Return [X, Y] of the center of cell containing provided text 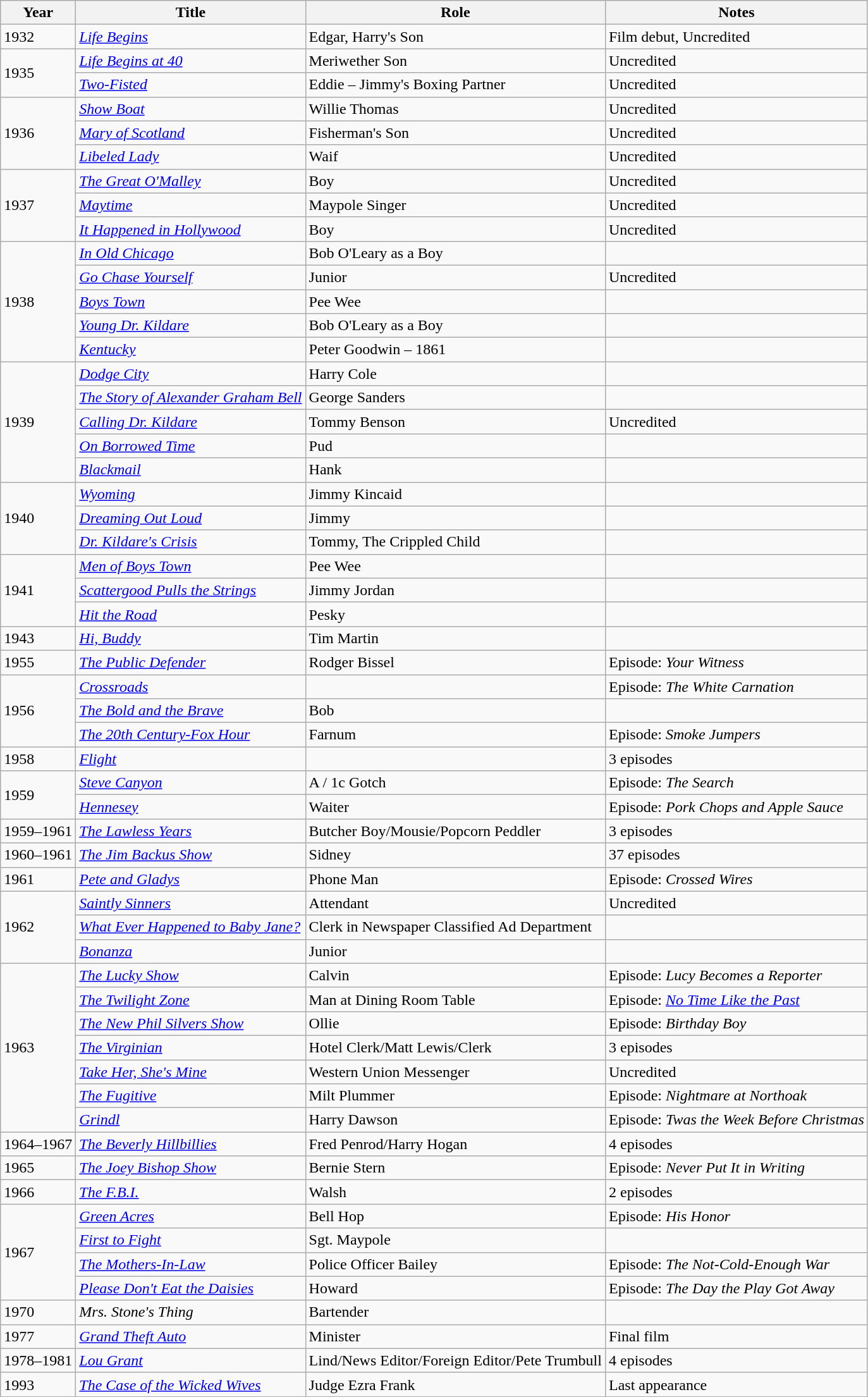
Boys Town [191, 302]
Western Union Messenger [455, 1072]
Harry Cole [455, 374]
1958 [38, 759]
The Lawless Years [191, 831]
Episode: Nightmare at Northoak [736, 1096]
Maytime [191, 205]
Jimmy Kincaid [455, 494]
The 20th Century-Fox Hour [191, 735]
2 episodes [736, 1192]
Meriwether Son [455, 61]
Take Her, She's Mine [191, 1072]
1965 [38, 1168]
Episode: Smoke Jumpers [736, 735]
Dr. Kildare's Crisis [191, 542]
Calvin [455, 975]
1959 [38, 795]
Butcher Boy/Mousie/Popcorn Peddler [455, 831]
Minister [455, 1336]
Hennesey [191, 807]
Blackmail [191, 470]
Maypole Singer [455, 205]
Bonanza [191, 951]
Final film [736, 1336]
Jimmy Jordan [455, 590]
Bernie Stern [455, 1168]
The Fugitive [191, 1096]
1978–1981 [38, 1360]
Police Officer Bailey [455, 1264]
The Bold and the Brave [191, 711]
The Great O'Malley [191, 181]
Willie Thomas [455, 109]
Grand Theft Auto [191, 1336]
Phone Man [455, 879]
Life Begins [191, 37]
Episode: Crossed Wires [736, 879]
Tommy, The Crippled Child [455, 542]
1936 [38, 133]
1977 [38, 1336]
1966 [38, 1192]
The Mothers-In-Law [191, 1264]
Hit the Road [191, 614]
The Joey Bishop Show [191, 1168]
1970 [38, 1312]
Scattergood Pulls the Strings [191, 590]
1943 [38, 638]
First to Fight [191, 1240]
1941 [38, 590]
Title [191, 13]
Crossroads [191, 686]
Dodge City [191, 374]
37 episodes [736, 855]
Episode: Twas the Week Before Christmas [736, 1120]
1935 [38, 73]
Hotel Clerk/Matt Lewis/Clerk [455, 1047]
Farnum [455, 735]
Episode: The White Carnation [736, 686]
Sidney [455, 855]
Green Acres [191, 1216]
1938 [38, 301]
Notes [736, 13]
Clerk in Newspaper Classified Ad Department [455, 927]
The Virginian [191, 1047]
Two-Fisted [191, 85]
1961 [38, 879]
Peter Goodwin – 1861 [455, 350]
Show Boat [191, 109]
Saintly Sinners [191, 903]
Episode: The Search [736, 783]
Life Begins at 40 [191, 61]
Fred Penrod/Harry Hogan [455, 1144]
The Jim Backus Show [191, 855]
Kentucky [191, 350]
Howard [455, 1288]
Eddie – Jimmy's Boxing Partner [455, 85]
Lind/News Editor/Foreign Editor/Pete Trumbull [455, 1360]
Last appearance [736, 1384]
Waif [455, 157]
Jimmy [455, 518]
1939 [38, 422]
On Borrowed Time [191, 446]
Episode: Pork Chops and Apple Sauce [736, 807]
Judge Ezra Frank [455, 1384]
Walsh [455, 1192]
In Old Chicago [191, 253]
Waiter [455, 807]
The Lucky Show [191, 975]
Go Chase Yourself [191, 277]
Libeled Lady [191, 157]
Fisherman's Son [455, 133]
The Story of Alexander Graham Bell [191, 398]
1960–1961 [38, 855]
1955 [38, 662]
Episode: The Day the Play Got Away [736, 1288]
1963 [38, 1047]
1993 [38, 1384]
Episode: His Honor [736, 1216]
1940 [38, 518]
Episode: No Time Like the Past [736, 999]
Mary of Scotland [191, 133]
Year [38, 13]
Pud [455, 446]
Pete and Gladys [191, 879]
Tim Martin [455, 638]
The F.B.I. [191, 1192]
Role [455, 13]
Episode: Lucy Becomes a Reporter [736, 975]
Mrs. Stone's Thing [191, 1312]
Pesky [455, 614]
Bartender [455, 1312]
George Sanders [455, 398]
Hank [455, 470]
Sgt. Maypole [455, 1240]
A / 1c Gotch [455, 783]
Episode: Never Put It in Writing [736, 1168]
Man at Dining Room Table [455, 999]
The New Phil Silvers Show [191, 1023]
1932 [38, 37]
The Case of the Wicked Wives [191, 1384]
Edgar, Harry's Son [455, 37]
It Happened in Hollywood [191, 229]
Grindl [191, 1120]
Rodger Bissel [455, 662]
Please Don't Eat the Daisies [191, 1288]
Film debut, Uncredited [736, 37]
1959–1961 [38, 831]
1962 [38, 927]
1937 [38, 205]
Young Dr. Kildare [191, 326]
Episode: The Not-Cold-Enough War [736, 1264]
Bob [455, 711]
Milt Plummer [455, 1096]
Harry Dawson [455, 1120]
Lou Grant [191, 1360]
Attendant [455, 903]
Episode: Birthday Boy [736, 1023]
Tommy Benson [455, 422]
Steve Canyon [191, 783]
Calling Dr. Kildare [191, 422]
Episode: Your Witness [736, 662]
Bell Hop [455, 1216]
1956 [38, 710]
1964–1967 [38, 1144]
Hi, Buddy [191, 638]
1967 [38, 1252]
Ollie [455, 1023]
Dreaming Out Loud [191, 518]
The Beverly Hillbillies [191, 1144]
The Public Defender [191, 662]
The Twilight Zone [191, 999]
Wyoming [191, 494]
What Ever Happened to Baby Jane? [191, 927]
Flight [191, 759]
Men of Boys Town [191, 566]
